Determine the (x, y) coordinate at the center of the cell enclosing the given text.  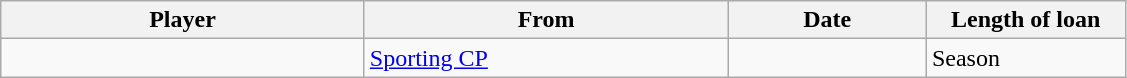
Player (183, 20)
From (546, 20)
Season (1026, 58)
Date (828, 20)
Sporting CP (546, 58)
Length of loan (1026, 20)
